Output the (X, Y) coordinate of the center of the cell containing the given text.  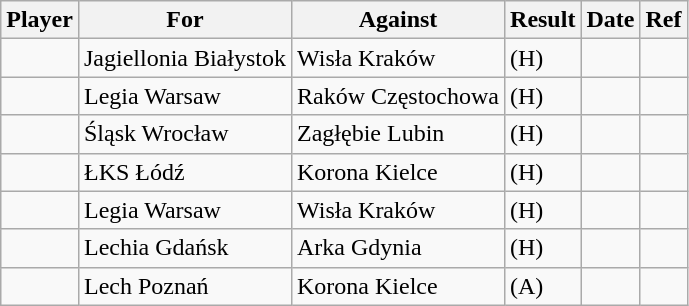
Date (610, 20)
Jagiellonia Białystok (184, 58)
Lechia Gdańsk (184, 248)
Zagłębie Lubin (398, 134)
Śląsk Wrocław (184, 134)
Player (40, 20)
Lech Poznań (184, 286)
Arka Gdynia (398, 248)
(A) (543, 286)
Raków Częstochowa (398, 96)
Against (398, 20)
ŁKS Łódź (184, 172)
For (184, 20)
Ref (664, 20)
Result (543, 20)
